From the cell containing the given text, extract its center point as [X, Y] coordinate. 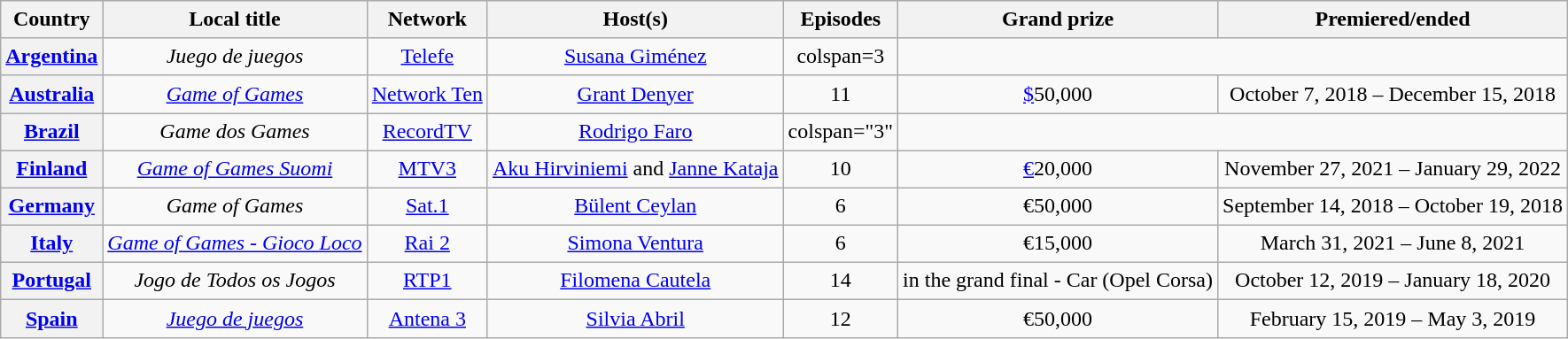
March 31, 2021 – June 8, 2021 [1393, 243]
Germany [51, 206]
Jogo de Todos os Jogos [235, 281]
Bülent Ceylan [635, 206]
November 27, 2021 – January 29, 2022 [1393, 169]
Network [427, 19]
12 [841, 319]
February 15, 2019 – May 3, 2019 [1393, 319]
Grant Denyer [635, 94]
Spain [51, 319]
Country [51, 19]
Rodrigo Faro [635, 132]
Simona Ventura [635, 243]
Australia [51, 94]
Local title [235, 19]
in the grand final - Car (Opel Corsa) [1058, 281]
RecordTV [427, 132]
Game dos Games [235, 132]
October 12, 2019 – January 18, 2020 [1393, 281]
October 7, 2018 – December 15, 2018 [1393, 94]
Host(s) [635, 19]
Brazil [51, 132]
Episodes [841, 19]
MTV3 [427, 169]
€15,000 [1058, 243]
Premiered/ended [1393, 19]
11 [841, 94]
September 14, 2018 – October 19, 2018 [1393, 206]
Aku Hirviniemi and Janne Kataja [635, 169]
10 [841, 169]
RTP1 [427, 281]
14 [841, 281]
Filomena Cautela [635, 281]
Grand prize [1058, 19]
Sat.1 [427, 206]
Silvia Abril [635, 319]
€20,000 [1058, 169]
$50,000 [1058, 94]
Argentina [51, 57]
Rai 2 [427, 243]
colspan=3 [841, 57]
Portugal [51, 281]
Game of Games Suomi [235, 169]
Network Ten [427, 94]
Antena 3 [427, 319]
Susana Giménez [635, 57]
Game of Games - Gioco Loco [235, 243]
Finland [51, 169]
Telefe [427, 57]
Italy [51, 243]
colspan="3" [841, 132]
